Capture the cell that displays the provided text and extract its [x, y] central coordinate. 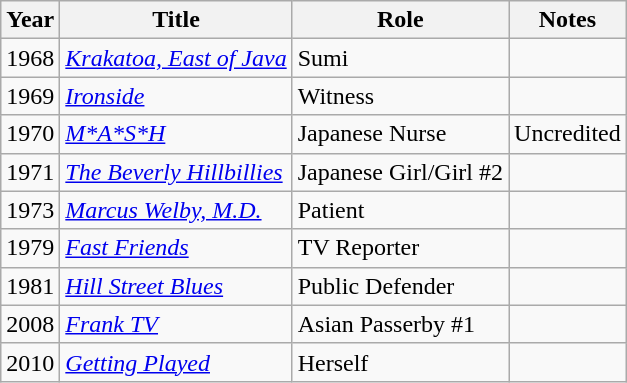
Sumi [400, 58]
Getting Played [176, 362]
Hill Street Blues [176, 286]
Marcus Welby, M.D. [176, 210]
Year [30, 20]
1971 [30, 172]
Frank TV [176, 324]
1979 [30, 248]
2008 [30, 324]
Asian Passerby #1 [400, 324]
Title [176, 20]
Notes [568, 20]
1970 [30, 134]
1969 [30, 96]
The Beverly Hillbillies [176, 172]
Ironside [176, 96]
2010 [30, 362]
Herself [400, 362]
1981 [30, 286]
Public Defender [400, 286]
Witness [400, 96]
Patient [400, 210]
M*A*S*H [176, 134]
Japanese Nurse [400, 134]
Krakatoa, East of Java [176, 58]
Japanese Girl/Girl #2 [400, 172]
Role [400, 20]
1973 [30, 210]
TV Reporter [400, 248]
Fast Friends [176, 248]
Uncredited [568, 134]
1968 [30, 58]
